Capture the cell that displays the provided text and extract its [X, Y] central coordinate. 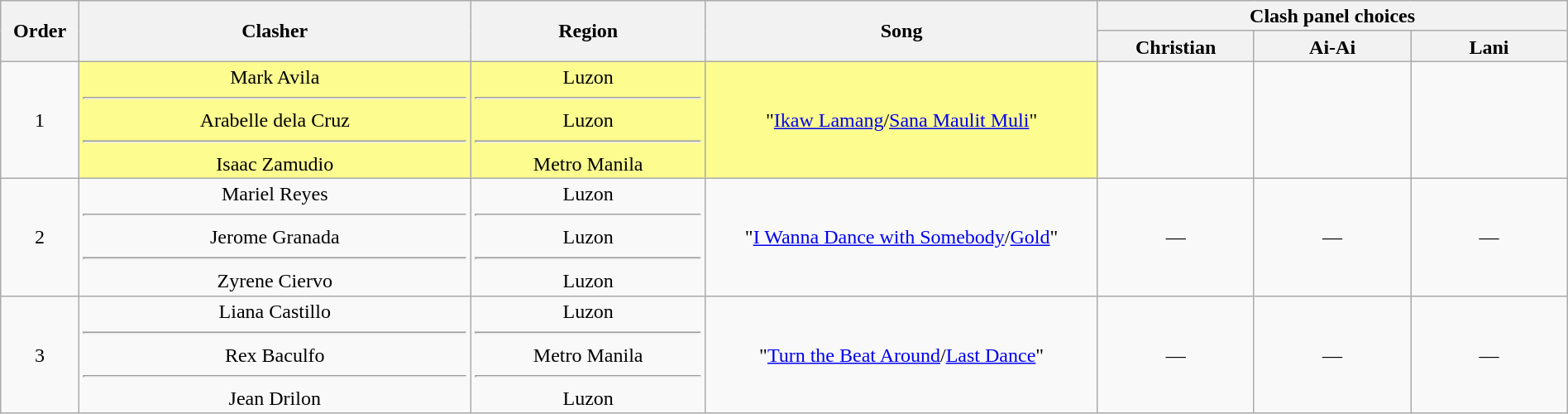
Liana CastilloRex BaculfoJean Drilon [275, 354]
LuzonMetro ManilaLuzon [588, 354]
Order [40, 31]
Lani [1489, 46]
Region [588, 31]
Mariel ReyesJerome GranadaZyrene Ciervo [275, 237]
Mark AvilaArabelle dela CruzIsaac Zamudio [275, 120]
"Ikaw Lamang/Sana Maulit Muli" [901, 120]
LuzonLuzonLuzon [588, 237]
Christian [1176, 46]
Song [901, 31]
"Turn the Beat Around/Last Dance" [901, 354]
1 [40, 120]
Clasher [275, 31]
Clash panel choices [1332, 17]
3 [40, 354]
Ai-Ai [1331, 46]
2 [40, 237]
LuzonLuzonMetro Manila [588, 120]
"I Wanna Dance with Somebody/Gold" [901, 237]
